Find where the given text appears and provide that cell's center as (x, y) coordinate. 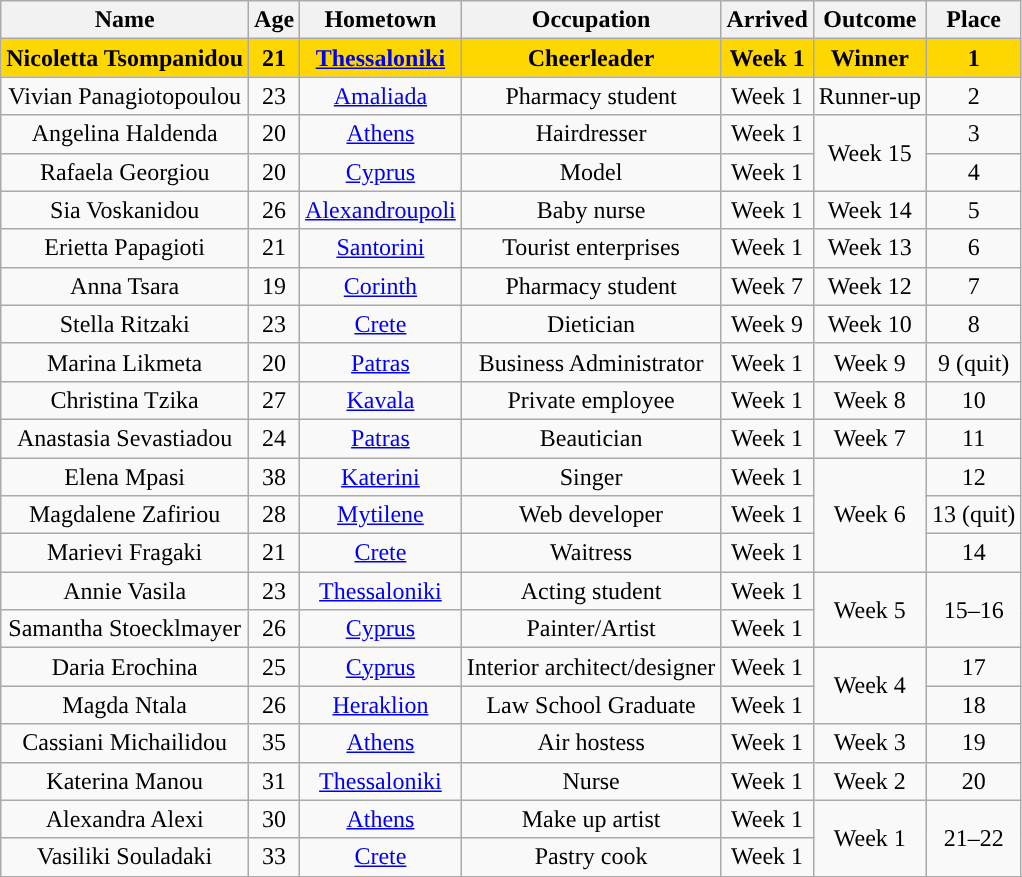
Acting student (591, 591)
15–16 (973, 610)
Amaliada (381, 96)
Age (274, 20)
Cassiani Michailidou (125, 743)
30 (274, 819)
3 (973, 134)
Week 14 (870, 210)
Runner-up (870, 96)
Painter/Artist (591, 629)
Hairdresser (591, 134)
Magdalene Zafiriou (125, 515)
14 (973, 553)
38 (274, 477)
Hometown (381, 20)
18 (973, 705)
35 (274, 743)
12 (973, 477)
25 (274, 667)
Cheerleader (591, 58)
Singer (591, 477)
Dietician (591, 324)
Business Administrator (591, 362)
Alexandroupoli (381, 210)
Week 13 (870, 248)
Nicoletta Tsompanidou (125, 58)
17 (973, 667)
Week 5 (870, 610)
Name (125, 20)
Erietta Papagioti (125, 248)
13 (quit) (973, 515)
Angelina Haldenda (125, 134)
Waitress (591, 553)
Web developer (591, 515)
Week 15 (870, 153)
Interior architect/designer (591, 667)
Anastasia Sevastiadou (125, 438)
11 (973, 438)
Private employee (591, 400)
Anna Tsara (125, 286)
Magda Ntala (125, 705)
9 (quit) (973, 362)
Winner (870, 58)
Pastry cook (591, 857)
Tourist enterprises (591, 248)
21–22 (973, 838)
Annie Vasila (125, 591)
5 (973, 210)
Arrived (767, 20)
Beautician (591, 438)
Model (591, 172)
Law School Graduate (591, 705)
6 (973, 248)
33 (274, 857)
Vivian Panagiotopoulou (125, 96)
Week 10 (870, 324)
Katerini (381, 477)
Elena Mpasi (125, 477)
Daria Erochina (125, 667)
Katerina Manou (125, 781)
Vasiliki Souladaki (125, 857)
Kavala (381, 400)
28 (274, 515)
Air hostess (591, 743)
24 (274, 438)
Week 2 (870, 781)
Alexandra Alexi (125, 819)
Marievi Fragaki (125, 553)
7 (973, 286)
Rafaela Georgiou (125, 172)
8 (973, 324)
Sia Voskanidou (125, 210)
Place (973, 20)
Nurse (591, 781)
31 (274, 781)
Baby nurse (591, 210)
Outcome (870, 20)
Occupation (591, 20)
Week 6 (870, 515)
1 (973, 58)
10 (973, 400)
4 (973, 172)
Marina Likmeta (125, 362)
Santorini (381, 248)
Christina Tzika (125, 400)
Week 4 (870, 686)
Week 12 (870, 286)
2 (973, 96)
Week 8 (870, 400)
Samantha Stoecklmayer (125, 629)
Mytilene (381, 515)
Make up artist (591, 819)
27 (274, 400)
Heraklion (381, 705)
Corinth (381, 286)
Week 3 (870, 743)
Stella Ritzaki (125, 324)
